Pinpoint the cell where the given text exists, returning its (x, y) midpoint coordinate. 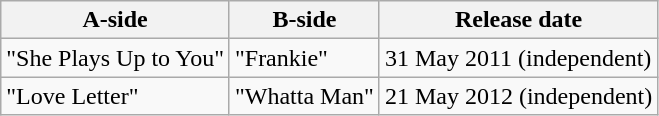
"Whatta Man" (304, 96)
A-side (116, 20)
Release date (518, 20)
B-side (304, 20)
21 May 2012 (independent) (518, 96)
31 May 2011 (independent) (518, 58)
"Frankie" (304, 58)
"She Plays Up to You" (116, 58)
"Love Letter" (116, 96)
